Scan for the cell matching the given text and deliver its (X, Y) coordinate at center. 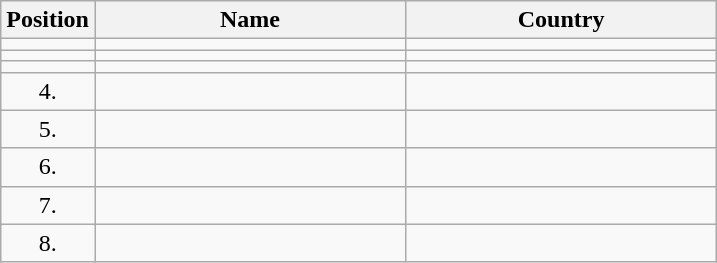
Country (562, 20)
Position (48, 20)
7. (48, 205)
6. (48, 167)
8. (48, 243)
Name (250, 20)
5. (48, 129)
4. (48, 91)
